Return the [x, y] coordinate for the center point of the cell that contains the specified text.  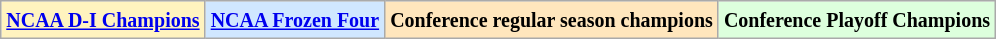
NCAA D-I Champions [103, 20]
Conference regular season champions [552, 20]
Conference Playoff Champions [856, 20]
NCAA Frozen Four [295, 20]
